Scan for the cell matching the given text and deliver its [x, y] coordinate at center. 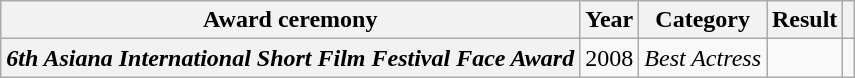
Category [703, 20]
2008 [610, 58]
Award ceremony [290, 20]
6th Asiana International Short Film Festival Face Award [290, 58]
Year [610, 20]
Best Actress [703, 58]
Result [804, 20]
